Search for the cell housing the specified text and yield its [X, Y] center coordinate. 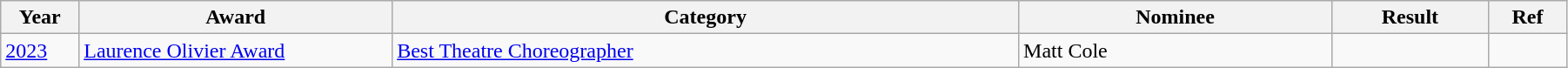
Result [1410, 17]
Year [40, 17]
Matt Cole [1176, 51]
Laurence Olivier Award [236, 51]
2023 [40, 51]
Best Theatre Choreographer [706, 51]
Category [706, 17]
Award [236, 17]
Ref [1527, 17]
Nominee [1176, 17]
